Pinpoint the cell where the given text exists, returning its [X, Y] midpoint coordinate. 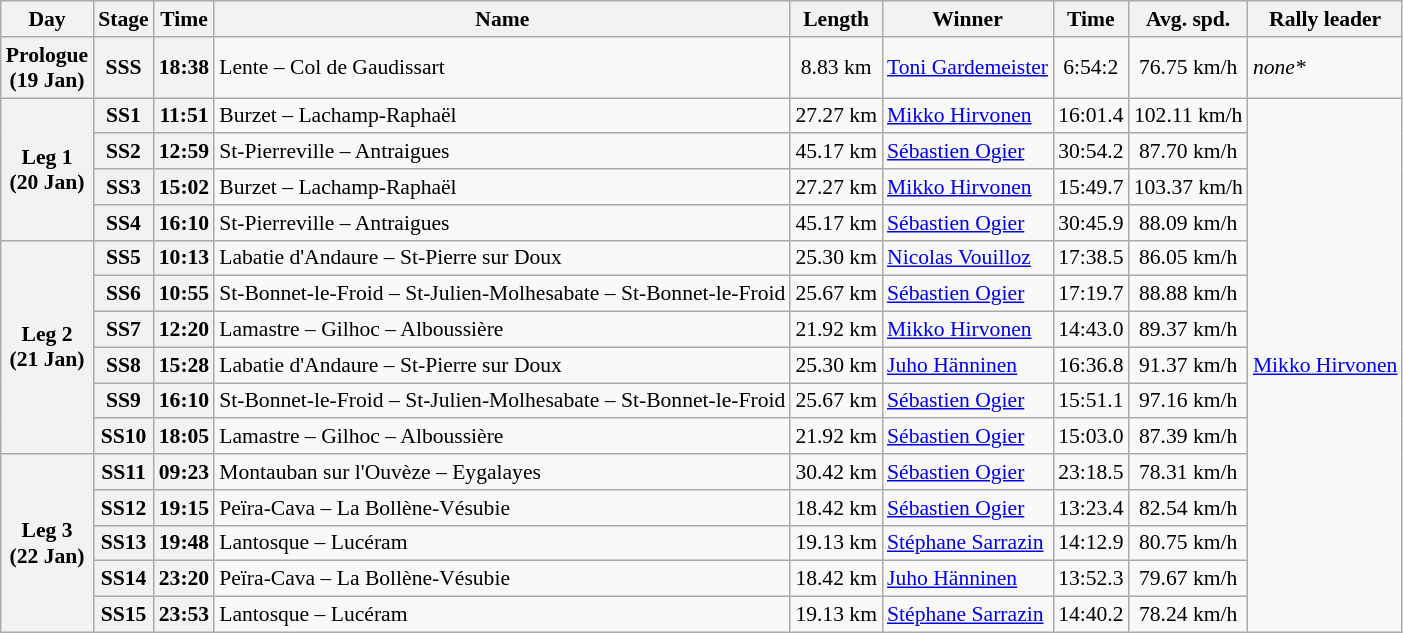
8.83 km [836, 68]
SS2 [123, 152]
80.75 km/h [1188, 543]
SS10 [123, 437]
Leg 1(20 Jan) [47, 169]
Day [47, 19]
none* [1326, 68]
91.37 km/h [1188, 365]
Name [502, 19]
SS9 [123, 401]
82.54 km/h [1188, 508]
76.75 km/h [1188, 68]
97.16 km/h [1188, 401]
23:20 [184, 579]
23:53 [184, 615]
Stage [123, 19]
79.67 km/h [1188, 579]
10:13 [184, 258]
Avg. spd. [1188, 19]
Prologue(19 Jan) [47, 68]
13:52.3 [1090, 579]
12:59 [184, 152]
Lente – Col de Gaudissart [502, 68]
SS6 [123, 294]
Toni Gardemeister [968, 68]
6:54:2 [1090, 68]
17:38.5 [1090, 258]
11:51 [184, 116]
78.31 km/h [1188, 472]
SS11 [123, 472]
Nicolas Vouilloz [968, 258]
15:03.0 [1090, 437]
16:01.4 [1090, 116]
18:05 [184, 437]
SS12 [123, 508]
87.39 km/h [1188, 437]
10:55 [184, 294]
19:15 [184, 508]
SS4 [123, 223]
30:45.9 [1090, 223]
15:02 [184, 187]
16:36.8 [1090, 365]
103.37 km/h [1188, 187]
SS8 [123, 365]
Length [836, 19]
87.70 km/h [1188, 152]
15:28 [184, 365]
14:43.0 [1090, 330]
19:48 [184, 543]
SS13 [123, 543]
SS3 [123, 187]
SS5 [123, 258]
Rally leader [1326, 19]
88.88 km/h [1188, 294]
14:12.9 [1090, 543]
89.37 km/h [1188, 330]
30:54.2 [1090, 152]
Montauban sur l'Ouvèze – Eygalayes [502, 472]
Leg 3(22 Jan) [47, 543]
15:49.7 [1090, 187]
09:23 [184, 472]
78.24 km/h [1188, 615]
SS15 [123, 615]
Winner [968, 19]
102.11 km/h [1188, 116]
30.42 km [836, 472]
14:40.2 [1090, 615]
17:19.7 [1090, 294]
13:23.4 [1090, 508]
88.09 km/h [1188, 223]
Leg 2(21 Jan) [47, 347]
SS14 [123, 579]
SS1 [123, 116]
SSS [123, 68]
18:38 [184, 68]
86.05 km/h [1188, 258]
15:51.1 [1090, 401]
23:18.5 [1090, 472]
SS7 [123, 330]
12:20 [184, 330]
